Pinpoint the cell where the given text exists, returning its [X, Y] midpoint coordinate. 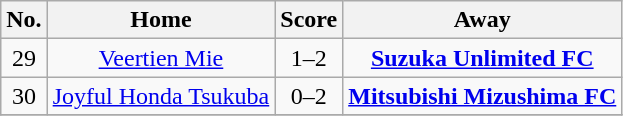
Suzuka Unlimited FC [482, 58]
Mitsubishi Mizushima FC [482, 96]
0–2 [309, 96]
1–2 [309, 58]
30 [24, 96]
Away [482, 20]
Joyful Honda Tsukuba [161, 96]
Score [309, 20]
No. [24, 20]
Veertien Mie [161, 58]
29 [24, 58]
Home [161, 20]
